Output the (x, y) coordinate of the center of the cell containing the given text.  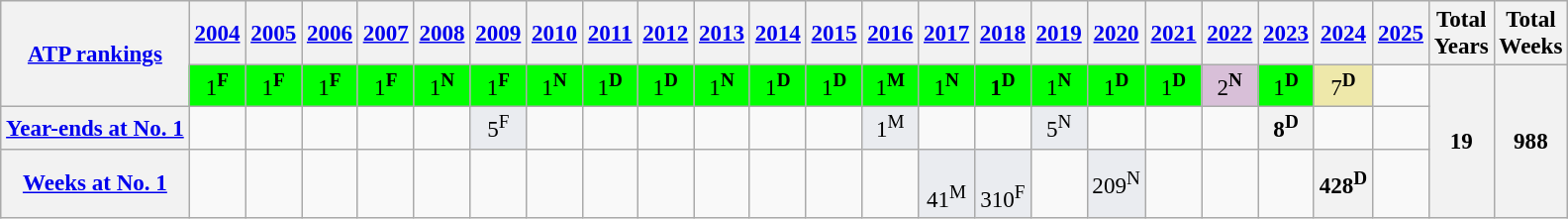
988 (1530, 142)
2023 (1287, 34)
310F (1002, 182)
19 (1461, 142)
2011 (610, 34)
2007 (386, 34)
41M (946, 182)
2014 (778, 34)
Weeks at No. 1 (95, 182)
Year-ends at No. 1 (95, 128)
2N (1229, 86)
2015 (833, 34)
TotalWeeks (1530, 34)
2005 (273, 34)
TotalYears (1461, 34)
8D (1287, 128)
428D (1342, 182)
2009 (499, 34)
209N (1117, 182)
2008 (441, 34)
2016 (891, 34)
2017 (946, 34)
2019 (1059, 34)
2013 (723, 34)
2018 (1002, 34)
2025 (1402, 34)
7D (1342, 86)
5F (499, 128)
5N (1059, 128)
2012 (665, 34)
2004 (218, 34)
2021 (1174, 34)
2022 (1229, 34)
2020 (1117, 34)
2006 (331, 34)
ATP rankings (95, 54)
2010 (554, 34)
2024 (1342, 34)
